Pinpoint the cell where the given text exists, returning its [x, y] midpoint coordinate. 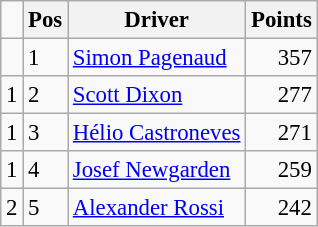
Scott Dixon [157, 95]
Driver [157, 20]
277 [282, 95]
271 [282, 133]
Pos [46, 20]
Simon Pagenaud [157, 58]
357 [282, 58]
Hélio Castroneves [157, 133]
3 [46, 133]
Points [282, 20]
5 [46, 208]
242 [282, 208]
Josef Newgarden [157, 170]
4 [46, 170]
Alexander Rossi [157, 208]
259 [282, 170]
